From the cell containing the given text, extract its center point as [x, y] coordinate. 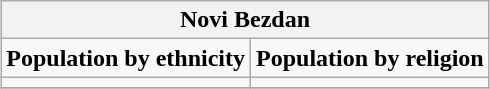
Population by ethnicity [126, 58]
Novi Bezdan [245, 20]
Population by religion [370, 58]
